Pinpoint the cell where the given text exists, returning its [x, y] midpoint coordinate. 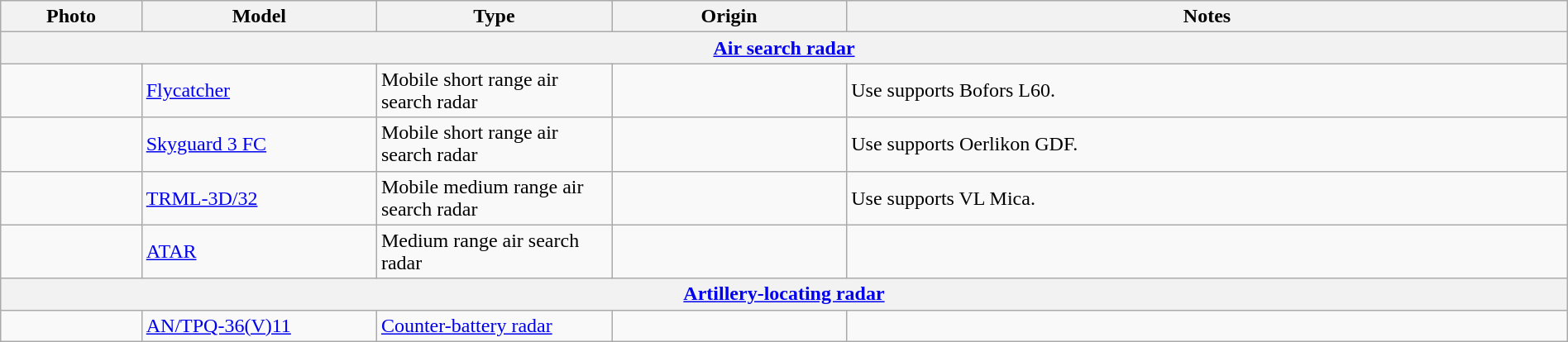
TRML-3D/32 [259, 198]
Origin [729, 17]
Artillery-locating radar [784, 294]
Notes [1207, 17]
Photo [71, 17]
Counter-battery radar [494, 325]
AN/TPQ-36(V)11 [259, 325]
Mobile medium range air search radar [494, 198]
Skyguard 3 FC [259, 144]
Type [494, 17]
Model [259, 17]
ATAR [259, 251]
Use supports Oerlikon GDF. [1207, 144]
Flycatcher [259, 91]
Use supports Bofors L60. [1207, 91]
Air search radar [784, 48]
Medium range air search radar [494, 251]
Use supports VL Mica. [1207, 198]
